From the cell containing the given text, extract its center point as [x, y] coordinate. 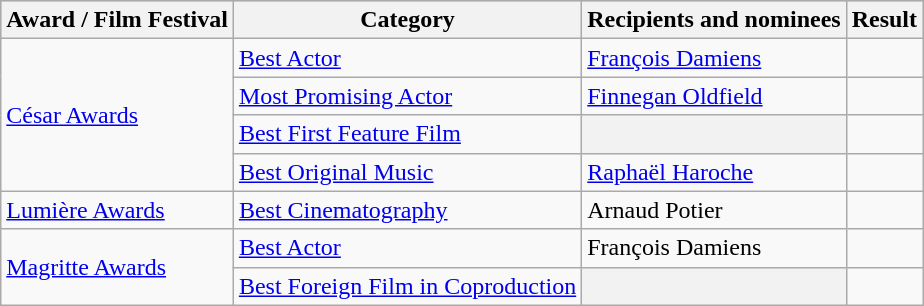
Best Cinematography [407, 210]
Best Original Music [407, 172]
Raphaël Haroche [714, 172]
Arnaud Potier [714, 210]
Lumière Awards [118, 210]
Best First Feature Film [407, 134]
César Awards [118, 115]
Finnegan Oldfield [714, 96]
Magritte Awards [118, 267]
Best Foreign Film in Coproduction [407, 286]
Recipients and nominees [714, 20]
Most Promising Actor [407, 96]
Category [407, 20]
Award / Film Festival [118, 20]
Result [884, 20]
